Provide the [x, y] coordinate of the cell's center where the given text is located.  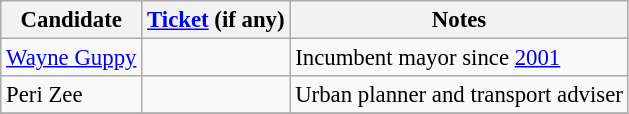
Candidate [72, 20]
Ticket (if any) [216, 20]
Urban planner and transport adviser [459, 95]
Incumbent mayor since 2001 [459, 58]
Notes [459, 20]
Wayne Guppy [72, 58]
Peri Zee [72, 95]
